Extract the (x, y) coordinate from the center of the cell holding the provided text.  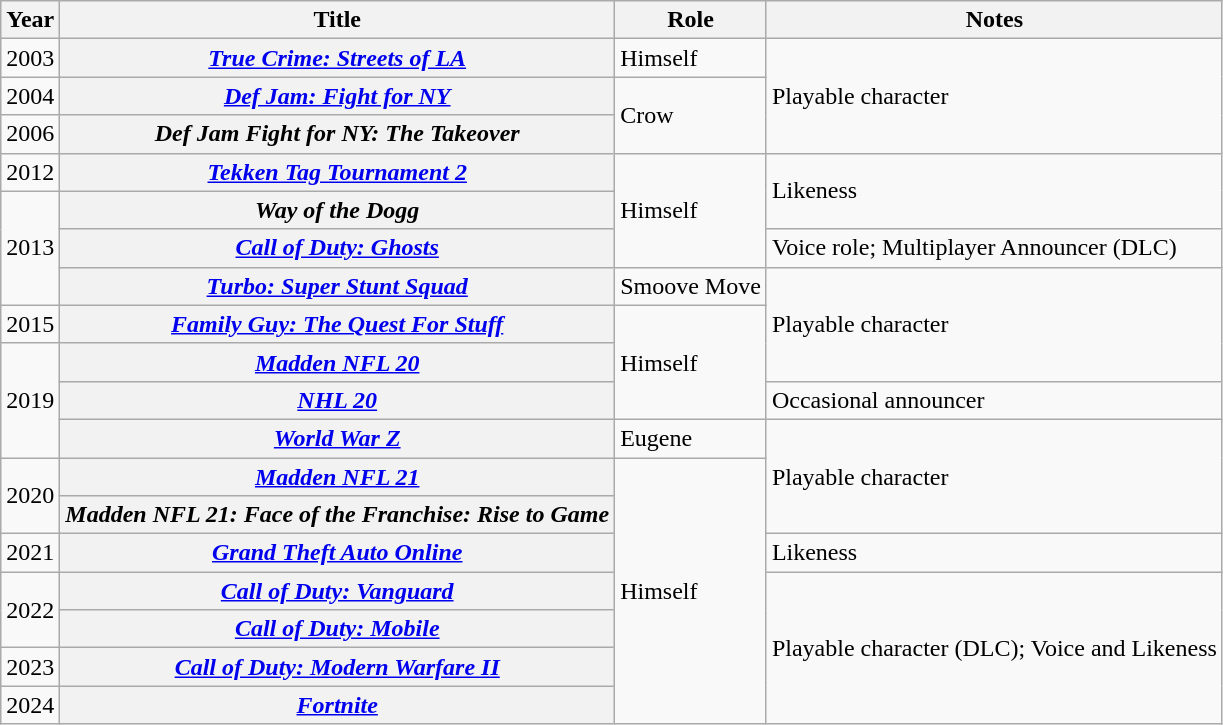
2003 (30, 58)
Madden NFL 21: Face of the Franchise: Rise to Game (338, 515)
Role (691, 20)
Year (30, 20)
Turbo: Super Stunt Squad (338, 286)
2006 (30, 134)
Def Jam Fight for NY: The Takeover (338, 134)
Def Jam: Fight for NY (338, 96)
Playable character (DLC); Voice and Likeness (994, 648)
Voice role; Multiplayer Announcer (DLC) (994, 248)
Notes (994, 20)
True Crime: Streets of LA (338, 58)
Fortnite (338, 705)
2023 (30, 667)
Way of the Dogg (338, 210)
2013 (30, 248)
Crow (691, 115)
Grand Theft Auto Online (338, 553)
2020 (30, 496)
2019 (30, 400)
Smoove Move (691, 286)
Call of Duty: Ghosts (338, 248)
Madden NFL 21 (338, 477)
Occasional announcer (994, 400)
Family Guy: The Quest For Stuff (338, 324)
Title (338, 20)
Tekken Tag Tournament 2 (338, 172)
Eugene (691, 438)
2015 (30, 324)
2024 (30, 705)
NHL 20 (338, 400)
Madden NFL 20 (338, 362)
2022 (30, 610)
Call of Duty: Vanguard (338, 591)
Call of Duty: Modern Warfare II (338, 667)
2012 (30, 172)
2004 (30, 96)
World War Z (338, 438)
Call of Duty: Mobile (338, 629)
2021 (30, 553)
